Capture the cell that displays the provided text and extract its (X, Y) central coordinate. 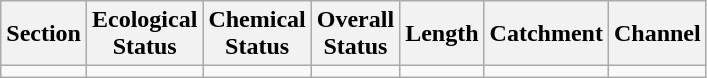
EcologicalStatus (144, 34)
Channel (657, 34)
ChemicalStatus (257, 34)
Section (44, 34)
Length (442, 34)
Catchment (546, 34)
OverallStatus (355, 34)
